From the cell containing the given text, extract its center point as (X, Y) coordinate. 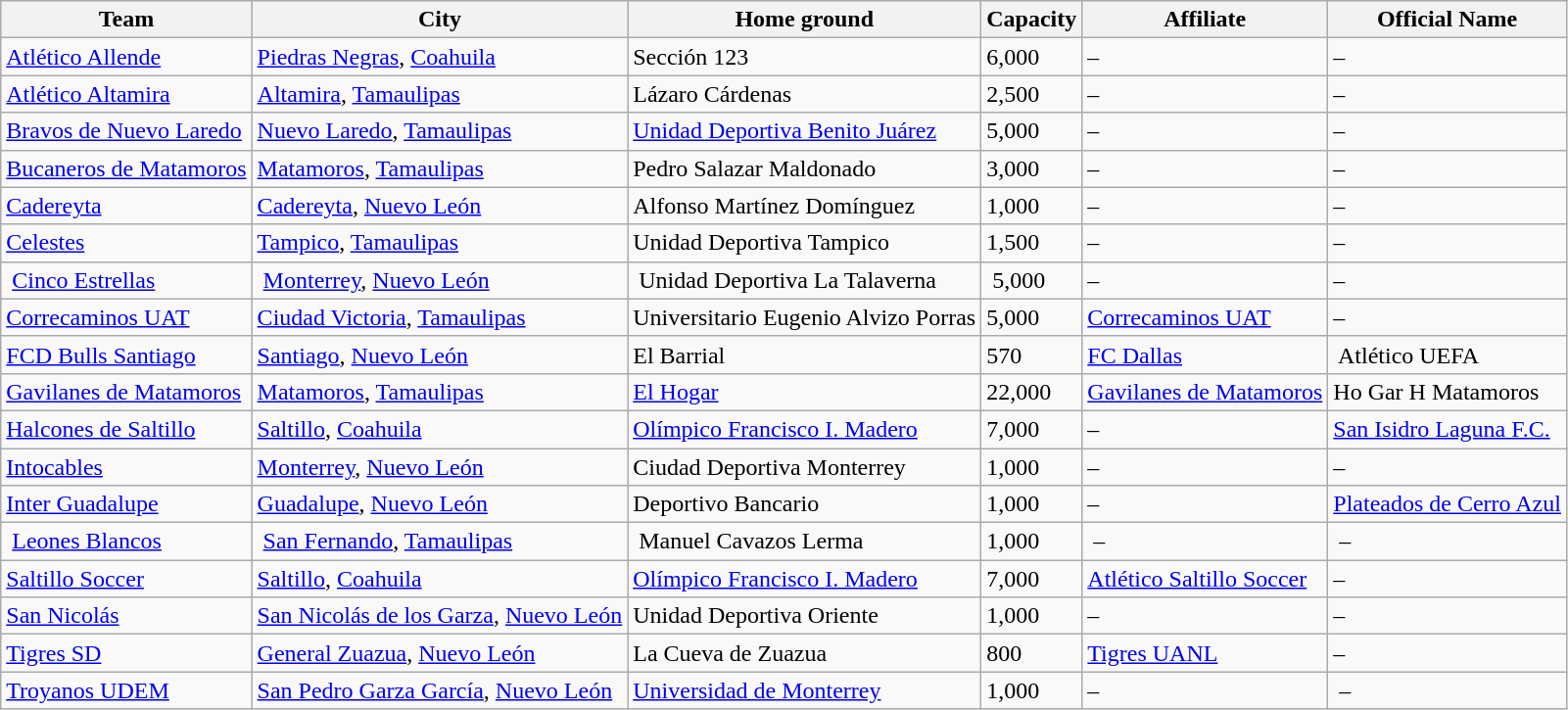
Atlético Saltillo Soccer (1205, 579)
Troyanos UDEM (126, 690)
Guadalupe, Nuevo León (440, 504)
Unidad Deportiva Oriente (805, 616)
Saltillo Soccer (126, 579)
Atlético Allende (126, 57)
Santiago, Nuevo León (440, 355)
Leones Blancos (126, 542)
Tampico, Tamaulipas (440, 243)
Ciudad Deportiva Monterrey (805, 467)
Alfonso Martínez Domínguez (805, 206)
Sección 123 (805, 57)
22,000 (1032, 392)
Atlético UEFA (1448, 355)
2,500 (1032, 94)
El Hogar (805, 392)
6,000 (1032, 57)
Ciudad Victoria, Tamaulipas (440, 317)
San Nicolás (126, 616)
Altamira, Tamaulipas (440, 94)
Affiliate (1205, 20)
3,000 (1032, 168)
City (440, 20)
General Zuazua, Nuevo León (440, 653)
Cadereyta (126, 206)
La Cueva de Zuazua (805, 653)
Unidad Deportiva La Talaverna (805, 280)
Cadereyta, Nuevo León (440, 206)
Unidad Deportiva Benito Juárez (805, 131)
Universitario Eugenio Alvizo Porras (805, 317)
Pedro Salazar Maldonado (805, 168)
Home ground (805, 20)
San Fernando, Tamaulipas (440, 542)
Nuevo Laredo, Tamaulipas (440, 131)
FCD Bulls Santiago (126, 355)
Capacity (1032, 20)
Intocables (126, 467)
Tigres UANL (1205, 653)
Piedras Negras, Coahuila (440, 57)
Tigres SD (126, 653)
570 (1032, 355)
FC Dallas (1205, 355)
Universidad de Monterrey (805, 690)
Unidad Deportiva Tampico (805, 243)
Ho Gar H Matamoros (1448, 392)
El Barrial (805, 355)
Official Name (1448, 20)
Manuel Cavazos Lerma (805, 542)
San Isidro Laguna F.C. (1448, 429)
1,500 (1032, 243)
Cinco Estrellas (126, 280)
Deportivo Bancario (805, 504)
Plateados de Cerro Azul (1448, 504)
Bucaneros de Matamoros (126, 168)
Inter Guadalupe (126, 504)
Bravos de Nuevo Laredo (126, 131)
Lázaro Cárdenas (805, 94)
Celestes (126, 243)
San Nicolás de los Garza, Nuevo León (440, 616)
800 (1032, 653)
Atlético Altamira (126, 94)
Team (126, 20)
Halcones de Saltillo (126, 429)
San Pedro Garza García, Nuevo León (440, 690)
